Find where the given text appears and provide that cell's center as (x, y) coordinate. 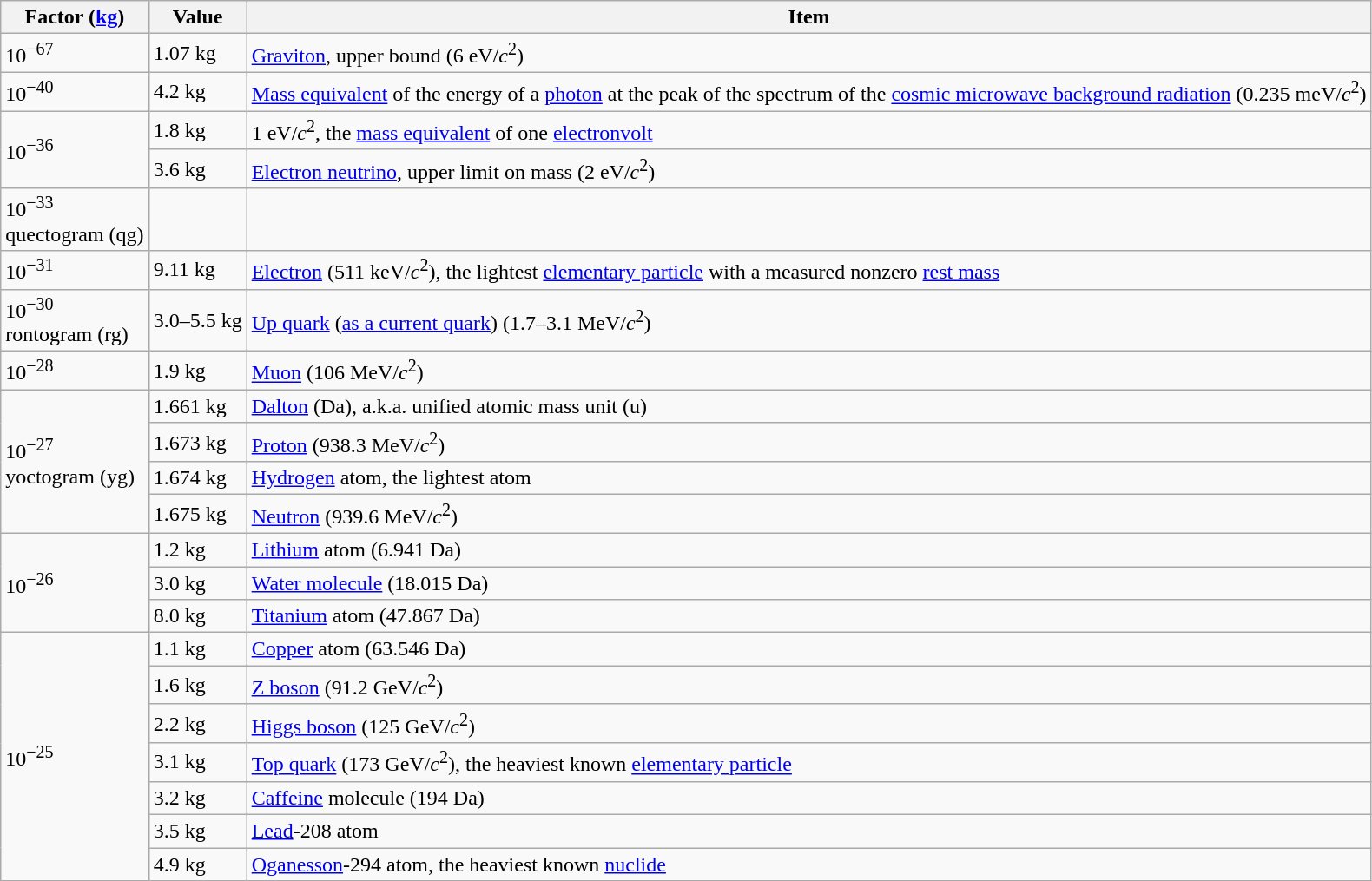
Proton (938.3 MeV/c2) (809, 443)
Factor (kg) (75, 17)
Higgs boson (125 GeV/c2) (809, 724)
8.0 kg (198, 616)
4.2 kg (198, 92)
10−27yoctogram (yg) (75, 462)
10−26 (75, 582)
Graviton, upper bound (6 eV/c2) (809, 54)
2.2 kg (198, 724)
1.1 kg (198, 649)
1.9 kg (198, 371)
Electron (511 keV/c2), the lightest elementary particle with a measured nonzero rest mass (809, 271)
Hydrogen atom, the lightest atom (809, 478)
1.6 kg (198, 686)
1 eV/c2, the mass equivalent of one electronvolt (809, 130)
Titanium atom (47.867 Da) (809, 616)
10−31 (75, 271)
Lithium atom (6.941 Da) (809, 549)
3.0 kg (198, 583)
10−36 (75, 149)
1.661 kg (198, 406)
10−30rontogram (rg) (75, 320)
10−40 (75, 92)
9.11 kg (198, 271)
Electron neutrino, upper limit on mass (2 eV/c2) (809, 168)
3.1 kg (198, 762)
Value (198, 17)
Copper atom (63.546 Da) (809, 649)
4.9 kg (198, 865)
1.674 kg (198, 478)
Caffeine molecule (194 Da) (809, 798)
Item (809, 17)
3.0–5.5 kg (198, 320)
Dalton (Da), a.k.a. unified atomic mass unit (u) (809, 406)
Top quark (173 GeV/c2), the heaviest known elementary particle (809, 762)
3.5 kg (198, 831)
3.2 kg (198, 798)
10−28 (75, 371)
1.07 kg (198, 54)
Muon (106 MeV/c2) (809, 371)
Lead-208 atom (809, 831)
Mass equivalent of the energy of a photon at the peak of the spectrum of the cosmic microwave background radiation (0.235 meV/c2) (809, 92)
Water molecule (18.015 Da) (809, 583)
1.673 kg (198, 443)
3.6 kg (198, 168)
1.8 kg (198, 130)
10−25 (75, 757)
Neutron (939.6 MeV/c2) (809, 514)
10−67 (75, 54)
Up quark (as a current quark) (1.7–3.1 MeV/c2) (809, 320)
1.2 kg (198, 549)
Z boson (91.2 GeV/c2) (809, 686)
1.675 kg (198, 514)
Oganesson-294 atom, the heaviest known nuclide (809, 865)
10−33quectogram (qg) (75, 220)
